Provide the [X, Y] coordinate of the cell's center where the given text is located.  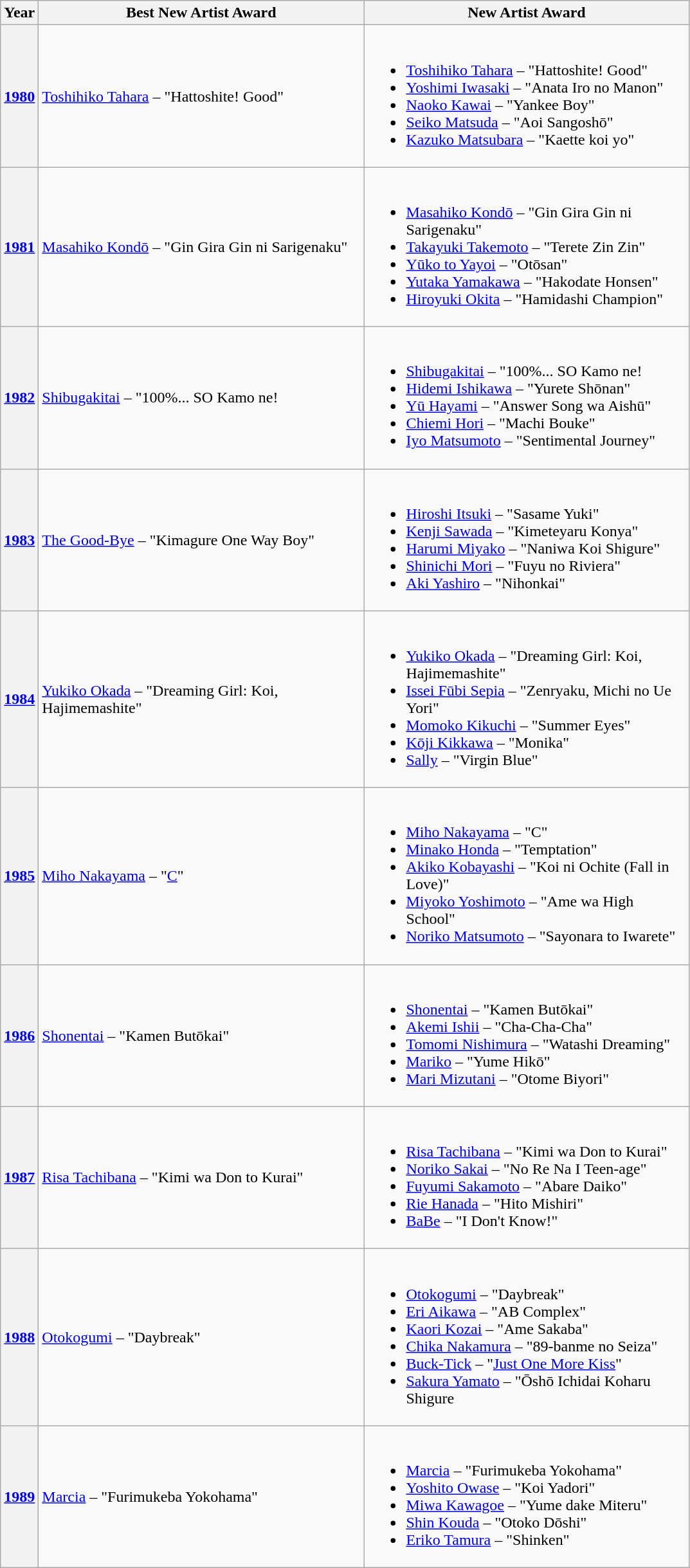
1980 [19, 96]
Shonentai – "Kamen Butōkai" [201, 1035]
The Good-Bye – "Kimagure One Way Boy" [201, 540]
Miho Nakayama – "C" [201, 876]
Best New Artist Award [201, 13]
Risa Tachibana – "Kimi wa Don to Kurai" [201, 1178]
1988 [19, 1337]
Marcia – "Furimukeba Yokohama"Yoshito Owase – "Koi Yadori"Miwa Kawagoe – "Yume dake Miteru"Shin Kouda – "Otoko Dōshi"Eriko Tamura – "Shinken" [527, 1497]
1986 [19, 1035]
1984 [19, 699]
Toshihiko Tahara – "Hattoshite! Good" [201, 96]
Masahiko Kondō – "Gin Gira Gin ni Sarigenaku" [201, 247]
Shibugakitai – "100%... SO Kamo ne! [201, 397]
New Artist Award [527, 13]
1985 [19, 876]
Marcia – "Furimukeba Yokohama" [201, 1497]
Year [19, 13]
1982 [19, 397]
Shonentai – "Kamen Butōkai"Akemi Ishii – "Cha-Cha-Cha"Tomomi Nishimura – "Watashi Dreaming"Mariko – "Yume Hikō"Mari Mizutani – "Otome Biyori" [527, 1035]
1989 [19, 1497]
Yukiko Okada – "Dreaming Girl: Koi, Hajimemashite" [201, 699]
1983 [19, 540]
Otokogumi – "Daybreak" [201, 1337]
1987 [19, 1178]
1981 [19, 247]
